Locate the cell with the specified text and output its [X, Y] center coordinate. 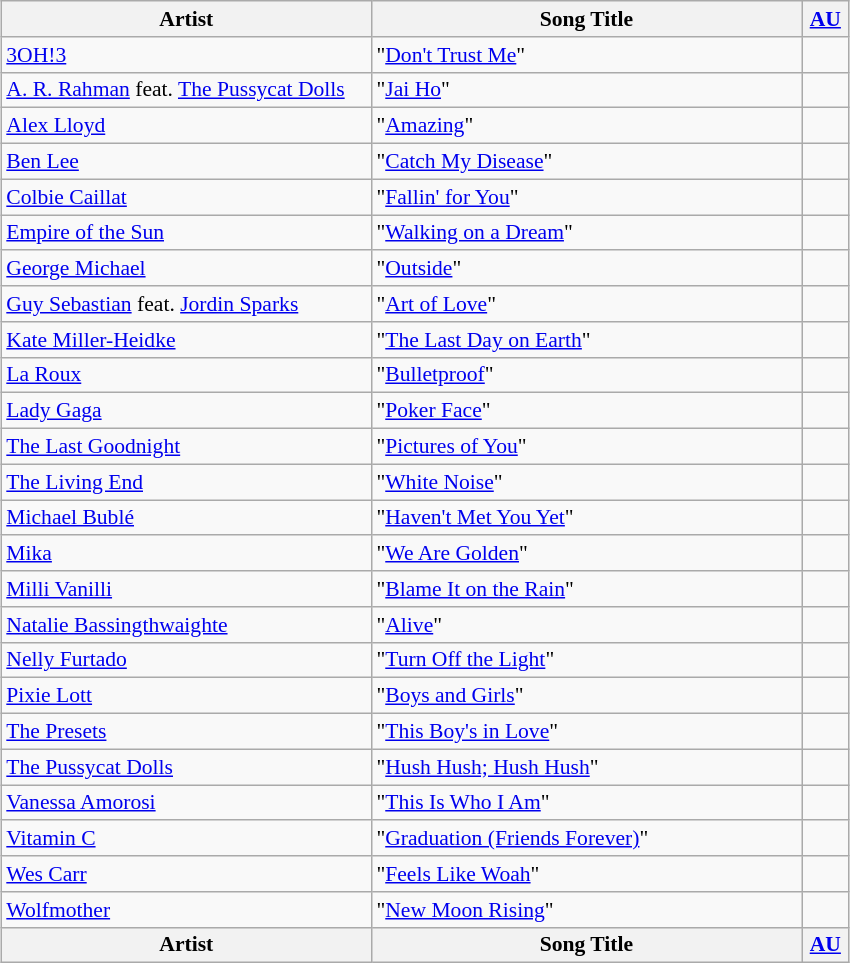
Mika [186, 553]
"We Are Golden" [586, 553]
"Graduation (Friends Forever)" [586, 838]
"Turn Off the Light" [586, 660]
The Last Goodnight [186, 446]
"Bulletproof" [586, 375]
"Amazing" [586, 126]
"Don't Trust Me" [586, 54]
"Alive" [586, 624]
Wes Carr [186, 874]
The Presets [186, 731]
"Hush Hush; Hush Hush" [586, 767]
"Haven't Met You Yet" [586, 518]
The Living End [186, 482]
Kate Miller-Heidke [186, 339]
3OH!3 [186, 54]
"Feels Like Woah" [586, 874]
Empire of the Sun [186, 232]
George Michael [186, 268]
"Outside" [586, 268]
Alex Lloyd [186, 126]
Wolfmother [186, 909]
Vanessa Amorosi [186, 802]
Colbie Caillat [186, 197]
Pixie Lott [186, 696]
Lady Gaga [186, 411]
"Fallin' for You" [586, 197]
"Poker Face" [586, 411]
"Catch My Disease" [586, 161]
"The Last Day on Earth" [586, 339]
"Art of Love" [586, 304]
"Jai Ho" [586, 90]
Milli Vanilli [186, 589]
"Walking on a Dream" [586, 232]
La Roux [186, 375]
Vitamin C [186, 838]
Nelly Furtado [186, 660]
"Pictures of You" [586, 446]
"Boys and Girls" [586, 696]
The Pussycat Dolls [186, 767]
"This Is Who I Am" [586, 802]
"White Noise" [586, 482]
Michael Bublé [186, 518]
Natalie Bassingthwaighte [186, 624]
"Blame It on the Rain" [586, 589]
"New Moon Rising" [586, 909]
Guy Sebastian feat. Jordin Sparks [186, 304]
Ben Lee [186, 161]
"This Boy's in Love" [586, 731]
A. R. Rahman feat. The Pussycat Dolls [186, 90]
